Determine the (x, y) coordinate at the center of the cell enclosing the given text.  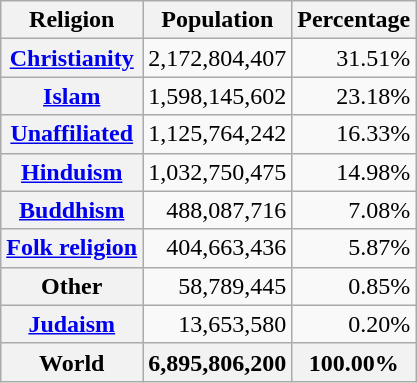
488,087,716 (218, 210)
Other (72, 286)
100.00% (354, 362)
16.33% (354, 134)
Unaffiliated (72, 134)
5.87% (354, 248)
1,598,145,602 (218, 96)
6,895,806,200 (218, 362)
2,172,804,407 (218, 58)
Percentage (354, 20)
Religion (72, 20)
World (72, 362)
Hinduism (72, 172)
1,032,750,475 (218, 172)
Islam (72, 96)
7.08% (354, 210)
31.51% (354, 58)
Christianity (72, 58)
0.20% (354, 324)
0.85% (354, 286)
58,789,445 (218, 286)
13,653,580 (218, 324)
1,125,764,242 (218, 134)
Folk religion (72, 248)
Buddhism (72, 210)
Judaism (72, 324)
404,663,436 (218, 248)
Population (218, 20)
23.18% (354, 96)
14.98% (354, 172)
